From the cell containing the given text, extract its center point as [X, Y] coordinate. 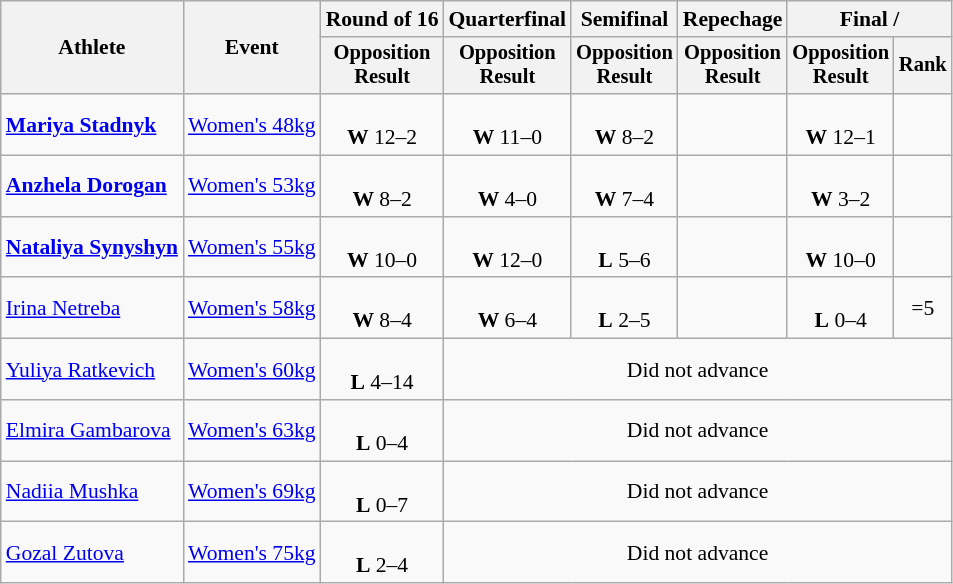
Final / [869, 19]
Round of 16 [382, 19]
Women's 58kg [252, 308]
Yuliya Ratkevich [92, 370]
W 3–2 [840, 186]
Nadiia Mushka [92, 492]
L 2–4 [382, 552]
Rank [923, 66]
W 8–4 [382, 308]
Women's 55kg [252, 248]
L 4–14 [382, 370]
Women's 63kg [252, 430]
L 2–5 [624, 308]
Event [252, 48]
W 4–0 [508, 186]
Irina Netreba [92, 308]
Semifinal [624, 19]
Women's 60kg [252, 370]
Anzhela Dorogan [92, 186]
Women's 75kg [252, 552]
W 12–1 [840, 124]
Women's 48kg [252, 124]
Quarterfinal [508, 19]
=5 [923, 308]
Mariya Stadnyk [92, 124]
Repechage [733, 19]
W 11–0 [508, 124]
Athlete [92, 48]
Elmira Gambarova [92, 430]
Nataliya Synyshyn [92, 248]
L 5–6 [624, 248]
L 0–7 [382, 492]
W 7–4 [624, 186]
Women's 53kg [252, 186]
W 12–2 [382, 124]
Gozal Zutova [92, 552]
W 6–4 [508, 308]
Women's 69kg [252, 492]
W 12–0 [508, 248]
